Find where the given text appears and provide that cell's center as (x, y) coordinate. 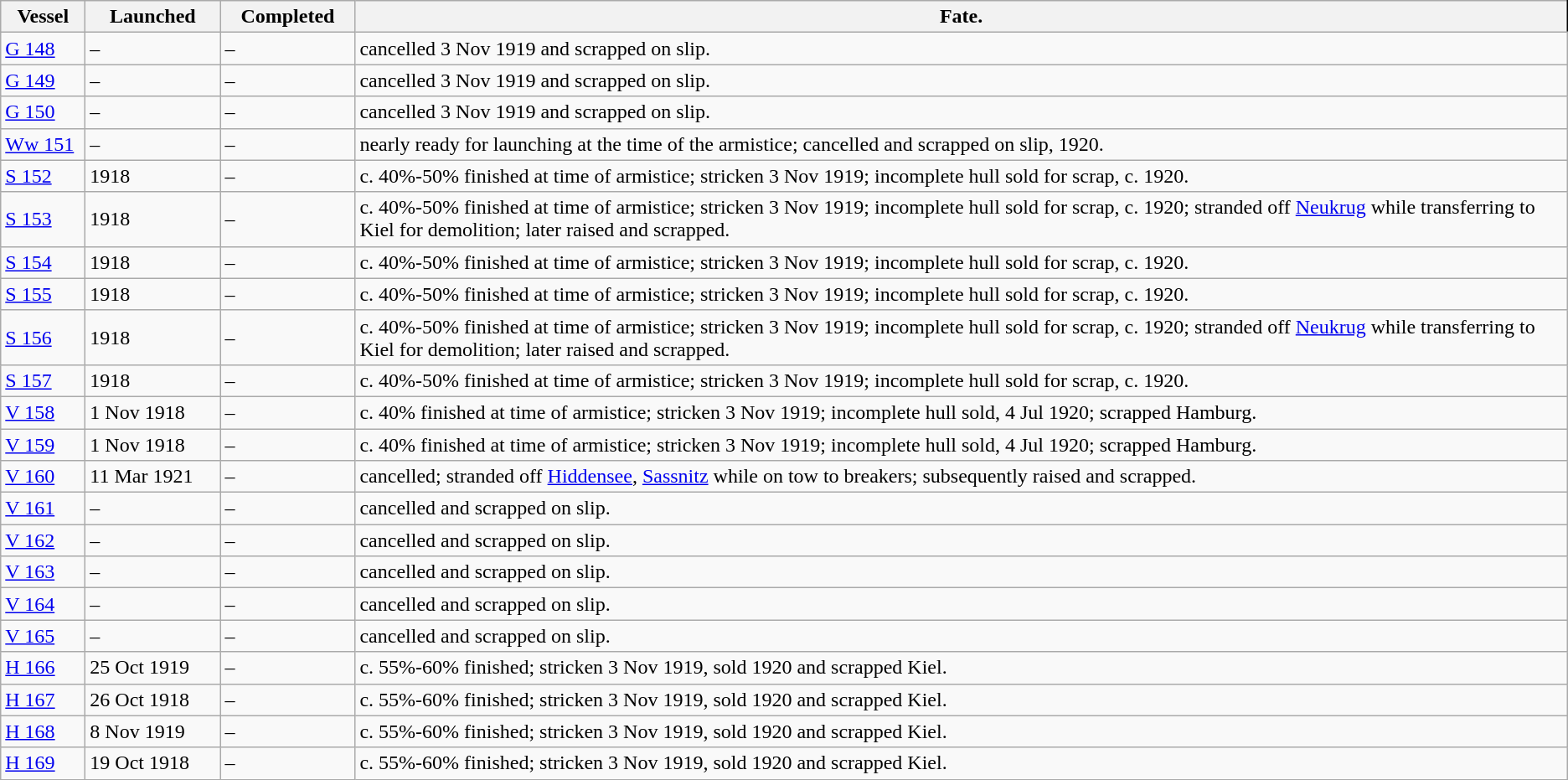
Ww 151 (44, 144)
8 Nov 1919 (152, 731)
19 Oct 1918 (152, 763)
Completed (288, 17)
Launched (152, 17)
Vessel (44, 17)
G 148 (44, 49)
V 162 (44, 540)
H 166 (44, 668)
S 157 (44, 380)
25 Oct 1919 (152, 668)
S 155 (44, 294)
Fate. (962, 17)
11 Mar 1921 (152, 477)
V 165 (44, 636)
H 169 (44, 763)
H 168 (44, 731)
S 154 (44, 262)
cancelled; stranded off Hiddensee, Sassnitz while on tow to breakers; subsequently raised and scrapped. (962, 477)
S 153 (44, 220)
S 152 (44, 176)
H 167 (44, 700)
V 161 (44, 509)
V 158 (44, 412)
V 164 (44, 604)
G 150 (44, 112)
S 156 (44, 337)
nearly ready for launching at the time of the armistice; cancelled and scrapped on slip, 1920. (962, 144)
26 Oct 1918 (152, 700)
V 159 (44, 445)
V 163 (44, 572)
G 149 (44, 80)
V 160 (44, 477)
